Identify which cell holds the provided text, then report its (X, Y) central coordinate. 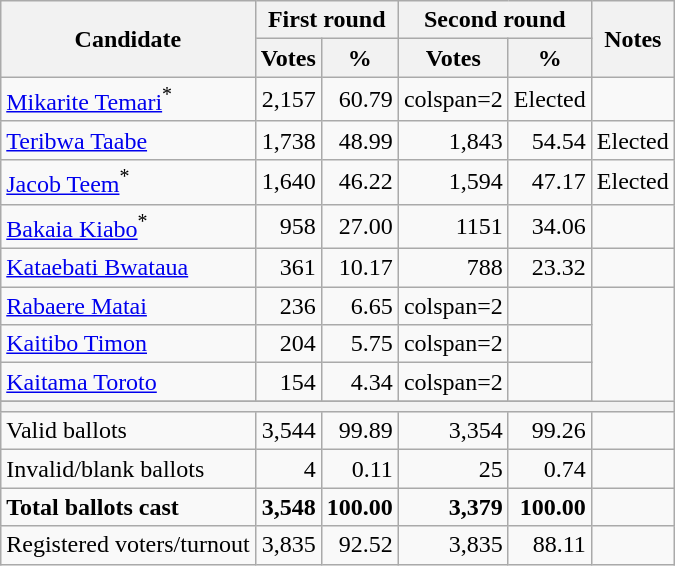
92.52 (360, 545)
3,544 (288, 431)
54.54 (550, 140)
34.06 (550, 226)
First round (326, 20)
Registered voters/turnout (128, 545)
Mikarite Temari* (128, 100)
Rabaere Matai (128, 306)
Invalid/blank ballots (128, 469)
47.17 (550, 182)
1151 (453, 226)
Kataebati Bwataua (128, 268)
958 (288, 226)
23.32 (550, 268)
236 (288, 306)
Bakaia Kiabo* (128, 226)
204 (288, 344)
0.74 (550, 469)
Second round (494, 20)
Total ballots cast (128, 507)
99.26 (550, 431)
3,548 (288, 507)
Jacob Teem* (128, 182)
154 (288, 382)
4.34 (360, 382)
1,843 (453, 140)
2,157 (288, 100)
99.89 (360, 431)
Valid ballots (128, 431)
0.11 (360, 469)
5.75 (360, 344)
1,594 (453, 182)
60.79 (360, 100)
3,354 (453, 431)
48.99 (360, 140)
Candidate (128, 39)
1,640 (288, 182)
46.22 (360, 182)
Kaitama Toroto (128, 382)
88.11 (550, 545)
361 (288, 268)
27.00 (360, 226)
1,738 (288, 140)
3,379 (453, 507)
Kaitibo Timon (128, 344)
4 (288, 469)
Teribwa Taabe (128, 140)
Notes (632, 39)
10.17 (360, 268)
6.65 (360, 306)
788 (453, 268)
25 (453, 469)
